Determine the [X, Y] coordinate at the center of the cell enclosing the given text.  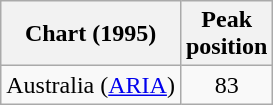
83 [226, 85]
Chart (1995) [91, 34]
Peakposition [226, 34]
Australia (ARIA) [91, 85]
